Pinpoint the cell where the given text exists, returning its [X, Y] midpoint coordinate. 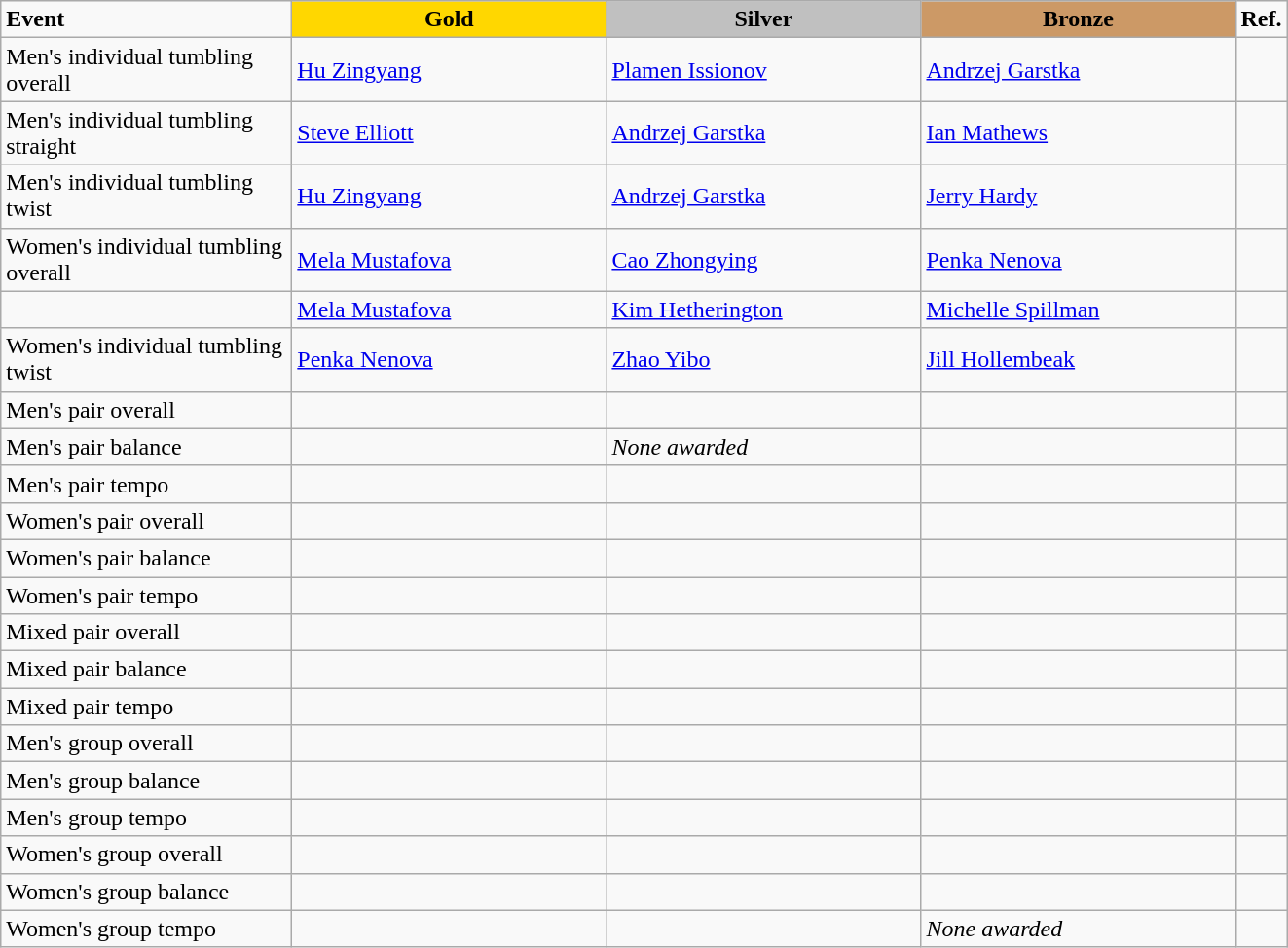
Women's pair overall [146, 521]
Women's pair tempo [146, 595]
Men's individual tumbling overall [146, 70]
Men's group tempo [146, 818]
Ian Mathews [1079, 132]
Bronze [1079, 19]
Men's individual tumbling twist [146, 197]
Gold [450, 19]
Jill Hollembeak [1079, 360]
Women's individual tumbling overall [146, 259]
Men's pair tempo [146, 484]
Men's group balance [146, 781]
Mixed pair balance [146, 670]
Mixed pair tempo [146, 707]
Mixed pair overall [146, 633]
Steve Elliott [450, 132]
Women's individual tumbling twist [146, 360]
Men's pair balance [146, 447]
Men's individual tumbling straight [146, 132]
Zhao Yibo [763, 360]
Silver [763, 19]
Women's pair balance [146, 558]
Event [146, 19]
Men's pair overall [146, 410]
Ref. [1262, 19]
Men's group overall [146, 744]
Cao Zhongying [763, 259]
Kim Hetherington [763, 310]
Women's group balance [146, 892]
Michelle Spillman [1079, 310]
Women's group overall [146, 855]
Plamen Issionov [763, 70]
Women's group tempo [146, 929]
Jerry Hardy [1079, 197]
